Return the [x, y] coordinate for the center point of the cell that contains the specified text.  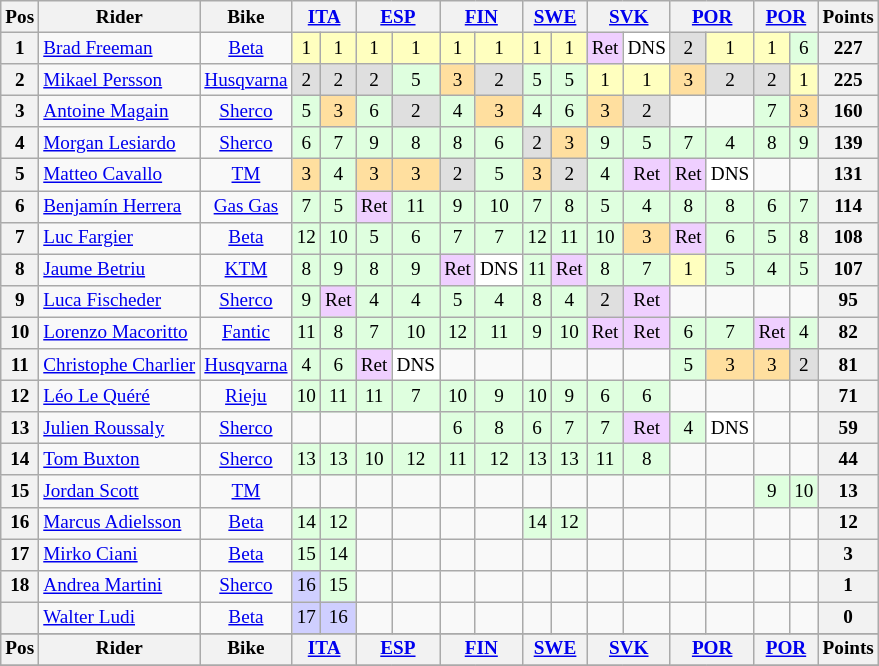
Tom Buxton [120, 460]
108 [848, 238]
95 [848, 301]
Mikael Persson [120, 80]
Mirko Ciani [120, 554]
Luc Fargier [120, 238]
Christophe Charlier [120, 365]
0 [848, 618]
160 [848, 111]
131 [848, 175]
227 [848, 48]
Marcus Adielsson [120, 523]
81 [848, 365]
Jordan Scott [120, 491]
Brad Freeman [120, 48]
Lorenzo Macoritto [120, 333]
Julien Roussaly [120, 428]
18 [20, 586]
139 [848, 143]
44 [848, 460]
71 [848, 396]
Andrea Martini [120, 586]
Jaume Betriu [120, 270]
82 [848, 333]
107 [848, 270]
Gas Gas [246, 206]
Fantic [246, 333]
114 [848, 206]
Benjamín Herrera [120, 206]
Rieju [246, 396]
Matteo Cavallo [120, 175]
225 [848, 80]
Walter Ludi [120, 618]
KTM [246, 270]
Morgan Lesiardo [120, 143]
Luca Fischeder [120, 301]
59 [848, 428]
Antoine Magain [120, 111]
Léo Le Quéré [120, 396]
